Detect which cell encompasses the target text, then output its (X, Y) center coordinate. 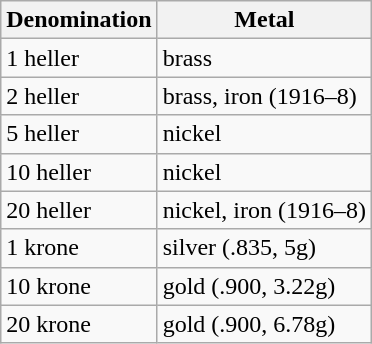
gold (.900, 6.78g) (264, 324)
brass (264, 58)
nickel, iron (1916–8) (264, 210)
10 krone (79, 286)
Metal (264, 20)
20 krone (79, 324)
gold (.900, 3.22g) (264, 286)
10 heller (79, 172)
silver (.835, 5g) (264, 248)
1 krone (79, 248)
brass, iron (1916–8) (264, 96)
2 heller (79, 96)
1 heller (79, 58)
20 heller (79, 210)
5 heller (79, 134)
Denomination (79, 20)
